Scan for the cell matching the given text and deliver its [x, y] coordinate at center. 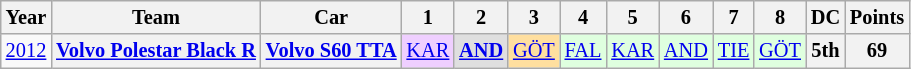
8 [780, 17]
6 [686, 17]
5th [826, 51]
Team [156, 17]
2012 [26, 51]
Volvo S60 TTA [332, 51]
Points [877, 17]
4 [584, 17]
Car [332, 17]
5 [632, 17]
69 [877, 51]
DC [826, 17]
3 [534, 17]
1 [428, 17]
TIE [734, 51]
FAL [584, 51]
2 [481, 17]
Volvo Polestar Black R [156, 51]
Year [26, 17]
7 [734, 17]
